Search for the cell housing the specified text and yield its [X, Y] center coordinate. 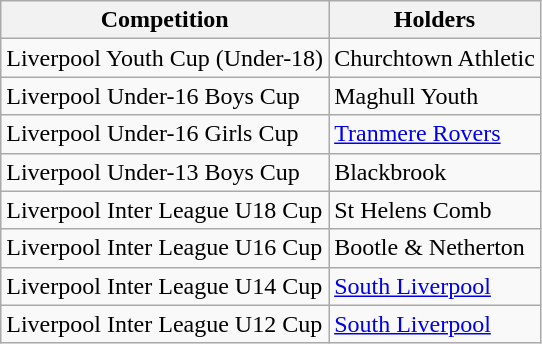
Liverpool Inter League U12 Cup [165, 324]
St Helens Comb [435, 210]
Liverpool Inter League U18 Cup [165, 210]
Liverpool Inter League U16 Cup [165, 248]
Tranmere Rovers [435, 134]
Maghull Youth [435, 96]
Bootle & Netherton [435, 248]
Liverpool Under-16 Girls Cup [165, 134]
Liverpool Under-13 Boys Cup [165, 172]
Churchtown Athletic [435, 58]
Liverpool Youth Cup (Under-18) [165, 58]
Liverpool Inter League U14 Cup [165, 286]
Liverpool Under-16 Boys Cup [165, 96]
Competition [165, 20]
Blackbrook [435, 172]
Holders [435, 20]
